For the text-containing cell, return its midpoint in [X, Y] coordinate format. 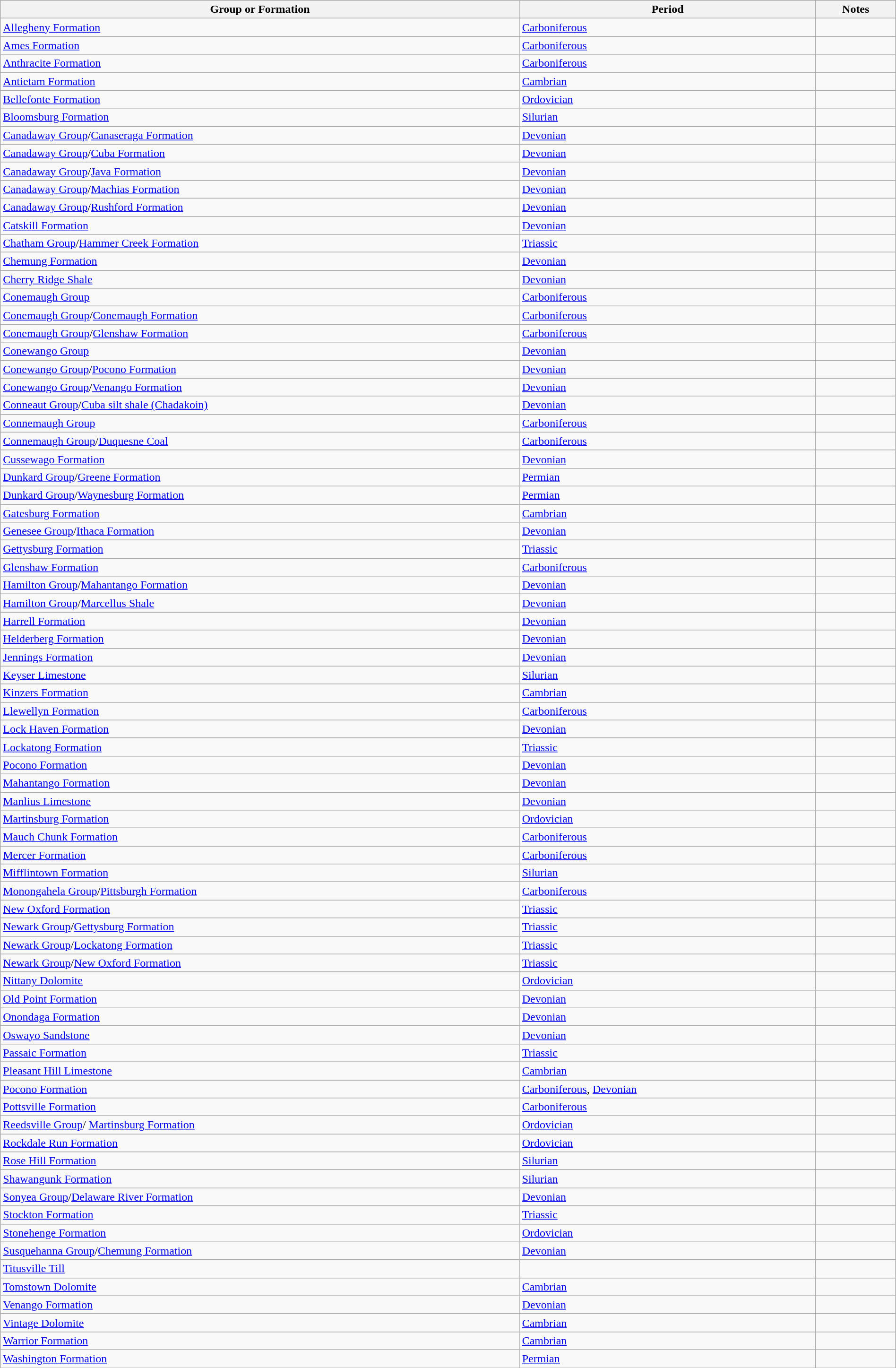
Allegheny Formation [260, 27]
Harrell Formation [260, 621]
Anthracite Formation [260, 63]
Tomstown Dolomite [260, 1287]
Conemaugh Group/Conemaugh Formation [260, 315]
Connemaugh Group [260, 423]
Conemaugh Group/Glenshaw Formation [260, 333]
Gatesburg Formation [260, 513]
Monongahela Group/Pittsburgh Formation [260, 891]
Warrior Formation [260, 1341]
Vintage Dolomite [260, 1323]
Martinsburg Formation [260, 819]
Jennings Formation [260, 657]
Cherry Ridge Shale [260, 279]
Chatham Group/Hammer Creek Formation [260, 243]
Dunkard Group/Waynesburg Formation [260, 495]
Ames Formation [260, 45]
Notes [855, 9]
Dunkard Group/Greene Formation [260, 477]
Kinzers Formation [260, 693]
Bloomsburg Formation [260, 117]
Genesee Group/Ithaca Formation [260, 531]
Glenshaw Formation [260, 567]
Lockatong Formation [260, 747]
Shawangunk Formation [260, 1179]
Rockdale Run Formation [260, 1143]
Conewango Group [260, 351]
Canadaway Group/Java Formation [260, 171]
Keyser Limestone [260, 675]
Sonyea Group/Delaware River Formation [260, 1197]
Pottsville Formation [260, 1107]
Newark Group/Gettysburg Formation [260, 927]
Llewellyn Formation [260, 711]
Carboniferous, Devonian [667, 1089]
Manlius Limestone [260, 801]
Antietam Formation [260, 81]
Passaic Formation [260, 1053]
Canadaway Group/Machias Formation [260, 189]
Stockton Formation [260, 1215]
Cussewago Formation [260, 459]
Chemung Formation [260, 261]
Venango Formation [260, 1305]
Lock Haven Formation [260, 729]
Conewango Group/Pocono Formation [260, 369]
Mauch Chunk Formation [260, 837]
Mifflintown Formation [260, 873]
Period [667, 9]
New Oxford Formation [260, 909]
Mahantango Formation [260, 783]
Rose Hill Formation [260, 1161]
Stonehenge Formation [260, 1233]
Bellefonte Formation [260, 99]
Hamilton Group/Mahantango Formation [260, 585]
Pleasant Hill Limestone [260, 1071]
Mercer Formation [260, 855]
Old Point Formation [260, 999]
Newark Group/New Oxford Formation [260, 963]
Reedsville Group/ Martinsburg Formation [260, 1125]
Canadaway Group/Cuba Formation [260, 153]
Newark Group/Lockatong Formation [260, 945]
Susquehanna Group/Chemung Formation [260, 1251]
Hamilton Group/Marcellus Shale [260, 603]
Washington Formation [260, 1359]
Connemaugh Group/Duquesne Coal [260, 441]
Conemaugh Group [260, 297]
Titusville Till [260, 1269]
Onondaga Formation [260, 1017]
Canadaway Group/Canaseraga Formation [260, 135]
Canadaway Group/Rushford Formation [260, 207]
Conneaut Group/Cuba silt shale (Chadakoin) [260, 405]
Conewango Group/Venango Formation [260, 387]
Oswayo Sandstone [260, 1035]
Helderberg Formation [260, 639]
Group or Formation [260, 9]
Nittany Dolomite [260, 981]
Catskill Formation [260, 225]
Gettysburg Formation [260, 549]
